Locate the cell with the specified text and output its (X, Y) center coordinate. 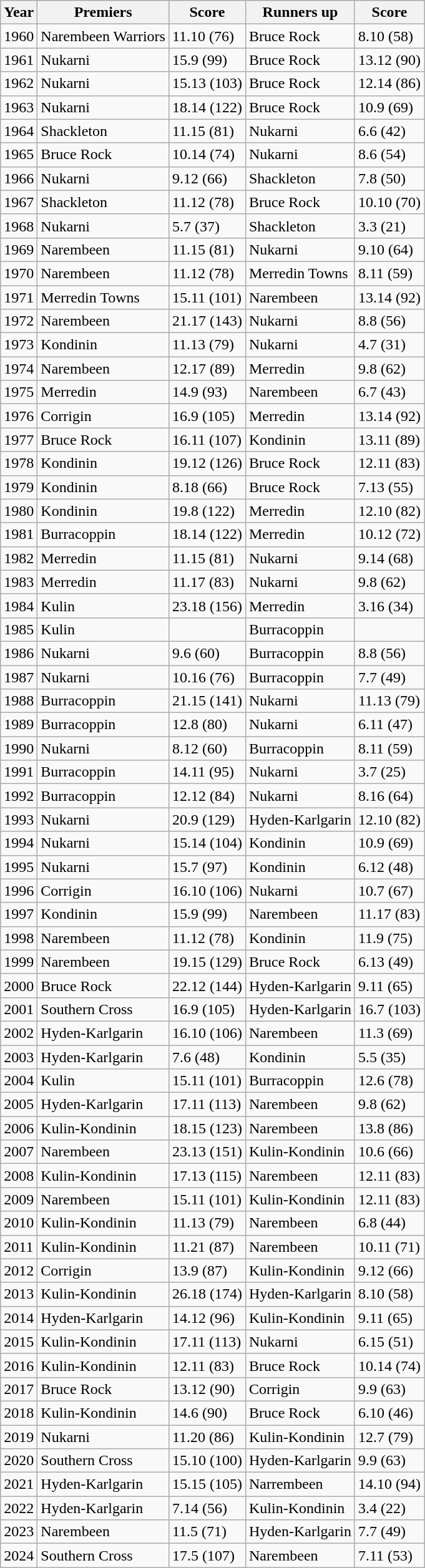
14.6 (90) (207, 1413)
2009 (19, 1199)
1996 (19, 891)
1968 (19, 226)
11.9 (75) (389, 938)
8.12 (60) (207, 748)
1975 (19, 392)
1969 (19, 249)
2015 (19, 1342)
4.7 (31) (389, 345)
3.3 (21) (389, 226)
13.8 (86) (389, 1128)
8.18 (66) (207, 487)
17.5 (107) (207, 1556)
10.16 (76) (207, 677)
1985 (19, 629)
8.6 (54) (389, 155)
2005 (19, 1105)
16.7 (103) (389, 1009)
9.6 (60) (207, 653)
5.5 (35) (389, 1057)
21.15 (141) (207, 701)
2006 (19, 1128)
14.9 (93) (207, 392)
23.13 (151) (207, 1152)
5.7 (37) (207, 226)
1995 (19, 867)
1986 (19, 653)
1987 (19, 677)
1960 (19, 36)
11.5 (71) (207, 1532)
6.6 (42) (389, 131)
14.10 (94) (389, 1484)
10.6 (66) (389, 1152)
14.12 (96) (207, 1318)
21.17 (143) (207, 321)
2023 (19, 1532)
6.12 (48) (389, 867)
1991 (19, 772)
18.15 (123) (207, 1128)
Runners up (300, 12)
12.7 (79) (389, 1436)
2002 (19, 1033)
23.18 (156) (207, 606)
2022 (19, 1508)
7.13 (55) (389, 487)
2016 (19, 1365)
2011 (19, 1247)
1992 (19, 796)
1988 (19, 701)
1974 (19, 369)
2014 (19, 1318)
Narembeen Warriors (104, 36)
1963 (19, 107)
1989 (19, 725)
15.15 (105) (207, 1484)
1978 (19, 463)
19.12 (126) (207, 463)
22.12 (144) (207, 985)
Year (19, 12)
Premiers (104, 12)
1998 (19, 938)
6.13 (49) (389, 962)
11.20 (86) (207, 1436)
10.11 (71) (389, 1247)
8.16 (64) (389, 796)
13.11 (89) (389, 440)
2013 (19, 1294)
15.7 (97) (207, 867)
2007 (19, 1152)
1990 (19, 748)
10.12 (72) (389, 535)
7.8 (50) (389, 178)
16.11 (107) (207, 440)
1967 (19, 202)
15.10 (100) (207, 1461)
1980 (19, 511)
2019 (19, 1436)
1982 (19, 558)
3.4 (22) (389, 1508)
1984 (19, 606)
1970 (19, 273)
13.9 (87) (207, 1270)
6.11 (47) (389, 725)
1981 (19, 535)
1983 (19, 582)
9.10 (64) (389, 249)
1972 (19, 321)
1994 (19, 843)
7.11 (53) (389, 1556)
7.14 (56) (207, 1508)
17.13 (115) (207, 1176)
2004 (19, 1081)
1999 (19, 962)
15.13 (103) (207, 84)
1997 (19, 914)
2012 (19, 1270)
3.16 (34) (389, 606)
1961 (19, 60)
19.15 (129) (207, 962)
2008 (19, 1176)
10.7 (67) (389, 891)
2010 (19, 1223)
1966 (19, 178)
12.6 (78) (389, 1081)
6.15 (51) (389, 1342)
1964 (19, 131)
11.10 (76) (207, 36)
1971 (19, 298)
2020 (19, 1461)
10.10 (70) (389, 202)
9.14 (68) (389, 558)
2003 (19, 1057)
2018 (19, 1413)
19.8 (122) (207, 511)
1973 (19, 345)
15.14 (104) (207, 843)
2017 (19, 1389)
2024 (19, 1556)
6.7 (43) (389, 392)
3.7 (25) (389, 772)
1977 (19, 440)
26.18 (174) (207, 1294)
7.6 (48) (207, 1057)
6.8 (44) (389, 1223)
1962 (19, 84)
2001 (19, 1009)
1979 (19, 487)
12.12 (84) (207, 796)
Narrembeen (300, 1484)
1993 (19, 820)
12.8 (80) (207, 725)
11.3 (69) (389, 1033)
12.17 (89) (207, 369)
1965 (19, 155)
14.11 (95) (207, 772)
1976 (19, 416)
6.10 (46) (389, 1413)
11.21 (87) (207, 1247)
2000 (19, 985)
2021 (19, 1484)
12.14 (86) (389, 84)
20.9 (129) (207, 820)
